Pinpoint the cell where the given text exists, returning its [X, Y] midpoint coordinate. 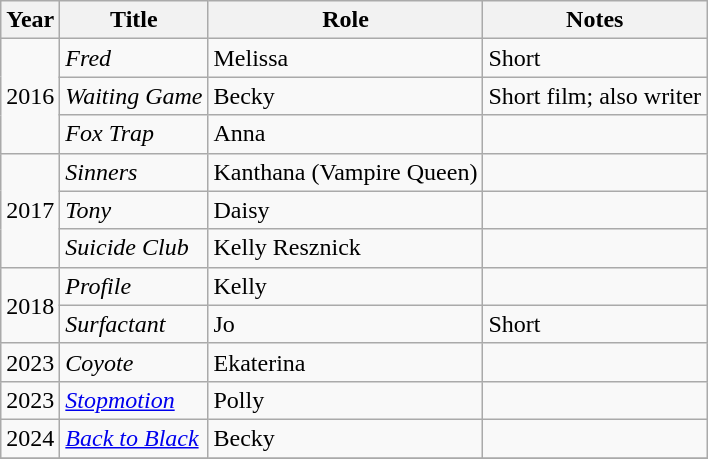
Role [346, 20]
Kanthana (Vampire Queen) [346, 172]
Coyote [134, 362]
Kelly Resznick [346, 248]
Suicide Club [134, 248]
Back to Black [134, 438]
Year [30, 20]
Fred [134, 58]
Notes [595, 20]
2024 [30, 438]
Surfactant [134, 324]
Ekaterina [346, 362]
2018 [30, 305]
Anna [346, 134]
Sinners [134, 172]
Title [134, 20]
Profile [134, 286]
2017 [30, 210]
Daisy [346, 210]
Jo [346, 324]
Short film; also writer [595, 96]
Melissa [346, 58]
Kelly [346, 286]
Fox Trap [134, 134]
Stopmotion [134, 400]
Tony [134, 210]
2016 [30, 96]
Waiting Game [134, 96]
Polly [346, 400]
